From the cell containing the given text, extract its center point as [X, Y] coordinate. 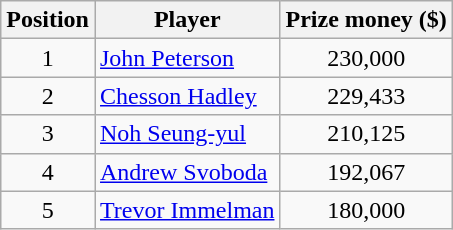
Player [186, 20]
180,000 [366, 210]
2 [48, 96]
230,000 [366, 58]
Chesson Hadley [186, 96]
3 [48, 134]
5 [48, 210]
192,067 [366, 172]
Prize money ($) [366, 20]
210,125 [366, 134]
Position [48, 20]
229,433 [366, 96]
Trevor Immelman [186, 210]
Andrew Svoboda [186, 172]
John Peterson [186, 58]
4 [48, 172]
1 [48, 58]
Noh Seung-yul [186, 134]
